Return the (x, y) coordinate for the center point of the cell that contains the specified text.  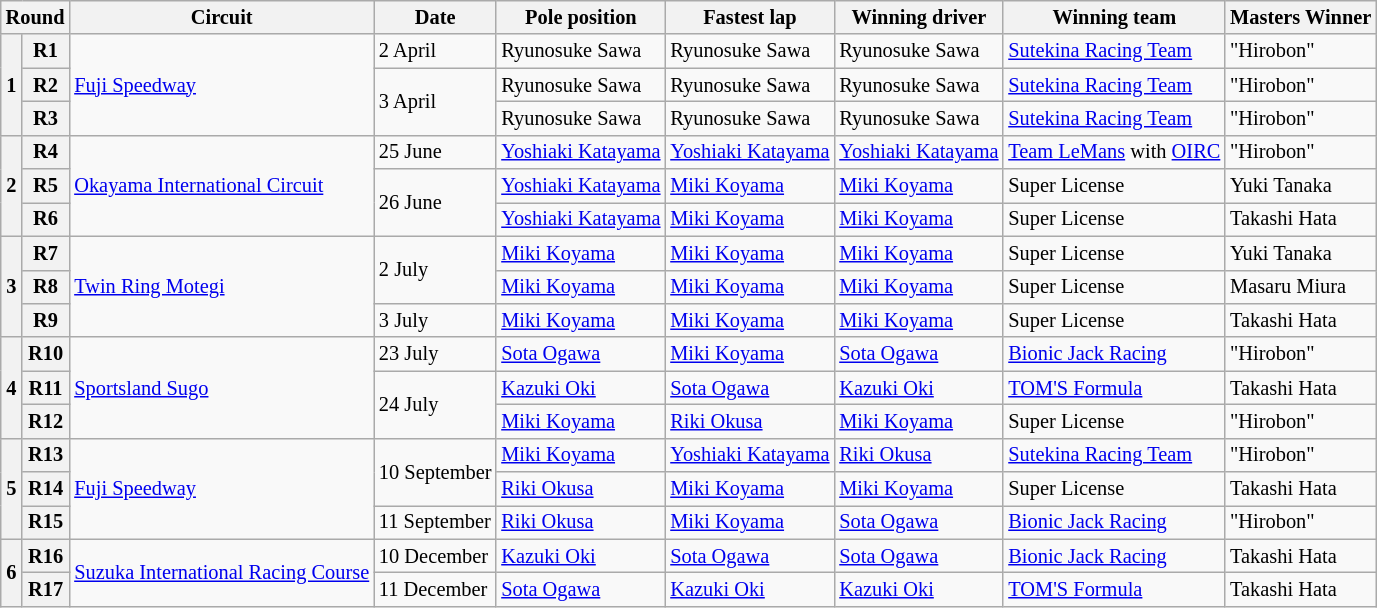
Pole position (580, 17)
24 July (435, 404)
10 December (435, 556)
R9 (46, 320)
Date (435, 17)
Twin Ring Motegi (222, 286)
Winning team (1114, 17)
2 July (435, 270)
23 July (435, 354)
Okayama International Circuit (222, 186)
R7 (46, 253)
Circuit (222, 17)
2 (12, 186)
R15 (46, 522)
Fastest lap (750, 17)
Masaru Miura (1300, 287)
11 September (435, 522)
R6 (46, 219)
10 September (435, 472)
R2 (46, 85)
2 April (435, 51)
3 April (435, 102)
R4 (46, 152)
1 (12, 84)
R11 (46, 388)
3 July (435, 320)
R8 (46, 287)
3 (12, 286)
Suzuka International Racing Course (222, 572)
25 June (435, 152)
R12 (46, 421)
Sportsland Sugo (222, 388)
R13 (46, 455)
R17 (46, 589)
R10 (46, 354)
6 (12, 572)
26 June (435, 202)
Winning driver (918, 17)
R5 (46, 186)
4 (12, 388)
R1 (46, 51)
R3 (46, 118)
Masters Winner (1300, 17)
R16 (46, 556)
R14 (46, 489)
11 December (435, 589)
Team LeMans with OIRC (1114, 152)
Round (36, 17)
5 (12, 488)
